Return the (X, Y) coordinate for the center point of the cell that contains the specified text.  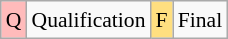
Qualification (89, 20)
Q (14, 20)
F (162, 20)
Final (200, 20)
